Extract the [x, y] coordinate from the center of the cell holding the provided text.  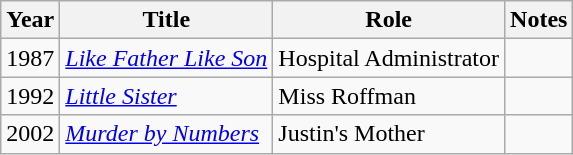
Miss Roffman [389, 96]
Murder by Numbers [166, 134]
2002 [30, 134]
Title [166, 20]
1987 [30, 58]
Year [30, 20]
Little Sister [166, 96]
1992 [30, 96]
Justin's Mother [389, 134]
Like Father Like Son [166, 58]
Hospital Administrator [389, 58]
Role [389, 20]
Notes [539, 20]
